Find where the given text appears and provide that cell's center as (X, Y) coordinate. 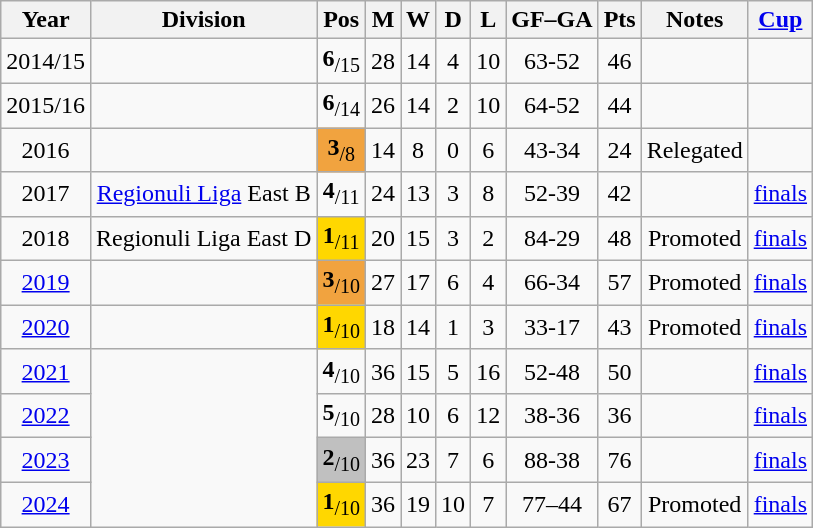
63-52 (552, 61)
2016 (46, 150)
2021 (46, 371)
Pos (342, 20)
Regionuli Liga East D (203, 238)
48 (620, 238)
42 (620, 194)
4/10 (342, 371)
57 (620, 283)
W (418, 20)
0 (454, 150)
27 (382, 283)
1/11 (342, 238)
D (454, 20)
16 (488, 371)
52-39 (552, 194)
GF–GA (552, 20)
2/10 (342, 460)
19 (418, 504)
88-38 (552, 460)
2023 (46, 460)
Regionuli Liga East B (203, 194)
6/14 (342, 105)
12 (488, 416)
Year (46, 20)
Division (203, 20)
2020 (46, 327)
66-34 (552, 283)
43 (620, 327)
13 (418, 194)
3/8 (342, 150)
84-29 (552, 238)
3/10 (342, 283)
46 (620, 61)
1 (454, 327)
4/11 (342, 194)
44 (620, 105)
2024 (46, 504)
77–44 (552, 504)
5 (454, 371)
52-48 (552, 371)
2014/15 (46, 61)
Pts (620, 20)
2018 (46, 238)
Cup (780, 20)
67 (620, 504)
64-52 (552, 105)
2022 (46, 416)
M (382, 20)
38-36 (552, 416)
23 (418, 460)
17 (418, 283)
50 (620, 371)
43-34 (552, 150)
5/10 (342, 416)
2019 (46, 283)
20 (382, 238)
76 (620, 460)
2017 (46, 194)
L (488, 20)
26 (382, 105)
2015/16 (46, 105)
18 (382, 327)
Notes (694, 20)
Relegated (694, 150)
6/15 (342, 61)
33-17 (552, 327)
